For the text-containing cell, return its midpoint in (x, y) coordinate format. 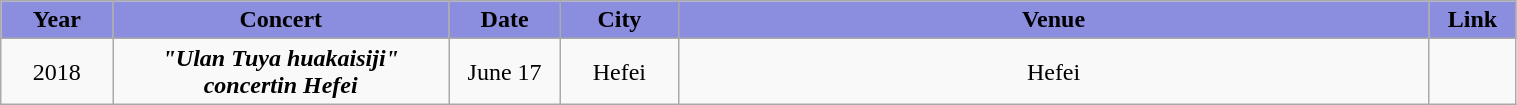
Concert (281, 20)
2018 (57, 72)
City (620, 20)
Link (1472, 20)
"Ulan Tuya huakaisiji" concertin Hefei (281, 72)
Date (504, 20)
June 17 (504, 72)
Venue (1054, 20)
Year (57, 20)
